From the cell containing the given text, extract its center point as [x, y] coordinate. 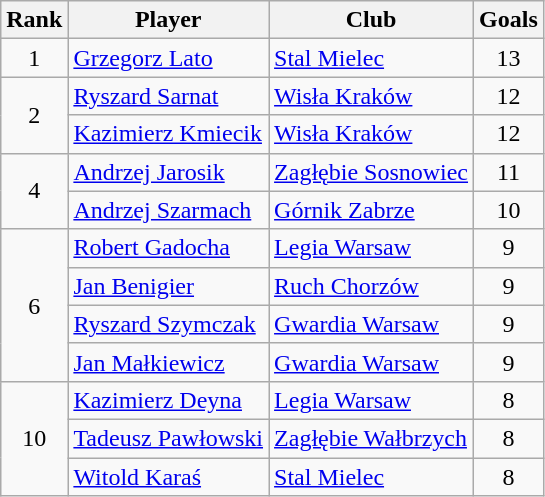
6 [34, 305]
1 [34, 58]
4 [34, 191]
Player [168, 20]
Kazimierz Kmiecik [168, 134]
Rank [34, 20]
Ryszard Sarnat [168, 96]
Andrzej Szarmach [168, 210]
Zagłębie Sosnowiec [372, 172]
Witold Karaś [168, 477]
Tadeusz Pawłowski [168, 438]
Club [372, 20]
Kazimierz Deyna [168, 400]
11 [509, 172]
2 [34, 115]
Grzegorz Lato [168, 58]
Jan Benigier [168, 286]
Andrzej Jarosik [168, 172]
Jan Małkiewicz [168, 362]
Goals [509, 20]
Ruch Chorzów [372, 286]
Robert Gadocha [168, 248]
Ryszard Szymczak [168, 324]
13 [509, 58]
Zagłębie Wałbrzych [372, 438]
Górnik Zabrze [372, 210]
